Provide the [X, Y] coordinate of the cell's center where the given text is located.  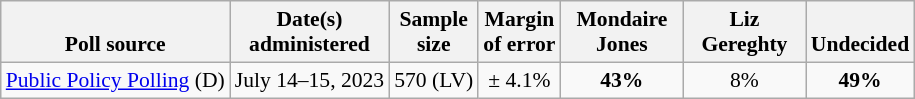
MondaireJones [622, 32]
Public Policy Polling (D) [116, 80]
43% [622, 80]
± 4.1% [519, 80]
49% [860, 80]
July 14–15, 2023 [310, 80]
Marginof error [519, 32]
Samplesize [434, 32]
570 (LV) [434, 80]
Poll source [116, 32]
Undecided [860, 32]
Date(s)administered [310, 32]
8% [744, 80]
LizGereghty [744, 32]
